Search for the cell housing the specified text and yield its [x, y] center coordinate. 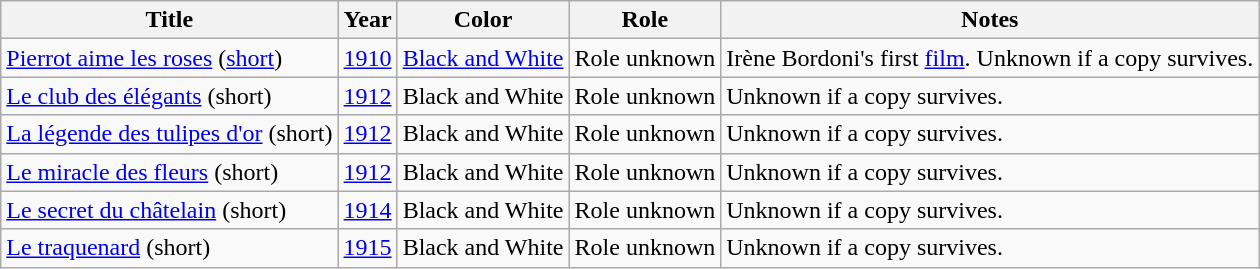
Pierrot aime les roses (short) [170, 58]
1914 [368, 210]
Title [170, 20]
Notes [990, 20]
Le secret du châtelain (short) [170, 210]
La légende des tulipes d'or (short) [170, 134]
Role [645, 20]
Le miracle des fleurs (short) [170, 172]
1915 [368, 248]
Le traquenard (short) [170, 248]
Le club des élégants (short) [170, 96]
Color [483, 20]
Year [368, 20]
1910 [368, 58]
Irène Bordoni's first film. Unknown if a copy survives. [990, 58]
